Locate the cell with the specified text and output its (x, y) center coordinate. 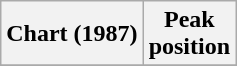
Chart (1987) (72, 34)
Peakposition (189, 34)
